Search for the cell housing the specified text and yield its (x, y) center coordinate. 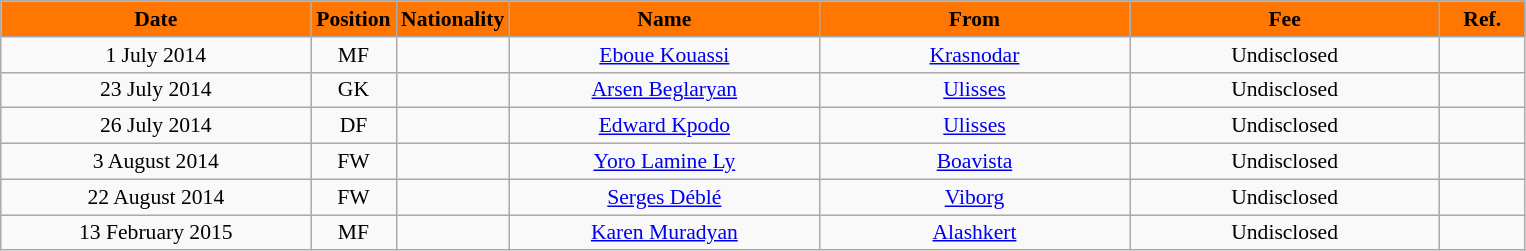
Alashkert (974, 233)
3 August 2014 (156, 162)
From (974, 19)
GK (354, 90)
1 July 2014 (156, 55)
Fee (1285, 19)
13 February 2015 (156, 233)
26 July 2014 (156, 126)
22 August 2014 (156, 197)
Date (156, 19)
Eboue Kouassi (664, 55)
Edward Kpodo (664, 126)
Arsen Beglaryan (664, 90)
Krasnodar (974, 55)
Nationality (452, 19)
Serges Déblé (664, 197)
Ref. (1482, 19)
DF (354, 126)
Position (354, 19)
Boavista (974, 162)
Name (664, 19)
Karen Muradyan (664, 233)
23 July 2014 (156, 90)
Viborg (974, 197)
Yoro Lamine Ly (664, 162)
